Scan for the cell matching the given text and deliver its [x, y] coordinate at center. 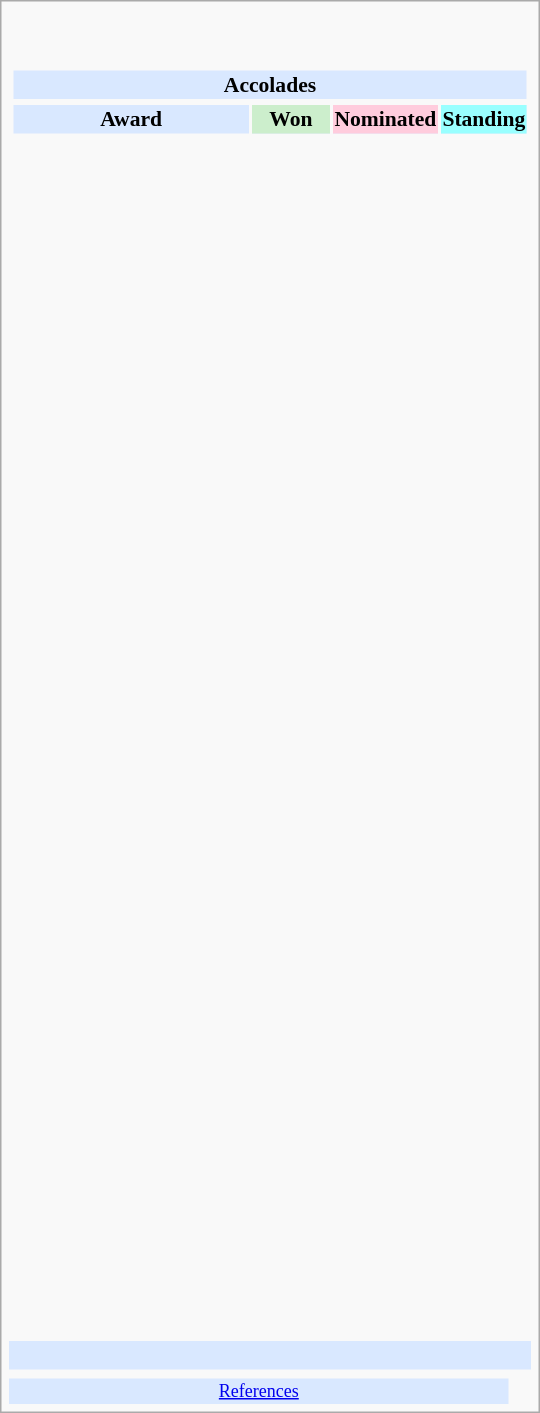
Award [131, 119]
Accolades Award Won Nominated Standing [270, 689]
References [259, 1391]
Accolades [270, 84]
Nominated [386, 119]
Won [291, 119]
Standing [484, 119]
